Search for the cell housing the specified text and yield its (X, Y) center coordinate. 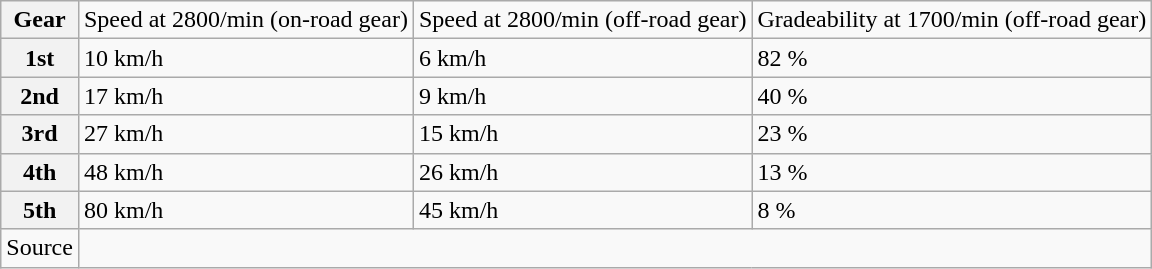
82 % (952, 58)
5th (40, 210)
3rd (40, 134)
17 km/h (246, 96)
1st (40, 58)
9 km/h (582, 96)
27 km/h (246, 134)
26 km/h (582, 172)
Speed at 2800/min (on-road gear) (246, 20)
48 km/h (246, 172)
Gradeability at 1700/min (off-road gear) (952, 20)
Speed at 2800/min (off-road gear) (582, 20)
Source (40, 248)
4th (40, 172)
23 % (952, 134)
45 km/h (582, 210)
2nd (40, 96)
80 km/h (246, 210)
13 % (952, 172)
10 km/h (246, 58)
Gear (40, 20)
8 % (952, 210)
40 % (952, 96)
6 km/h (582, 58)
15 km/h (582, 134)
